Scan for the cell matching the given text and deliver its (x, y) coordinate at center. 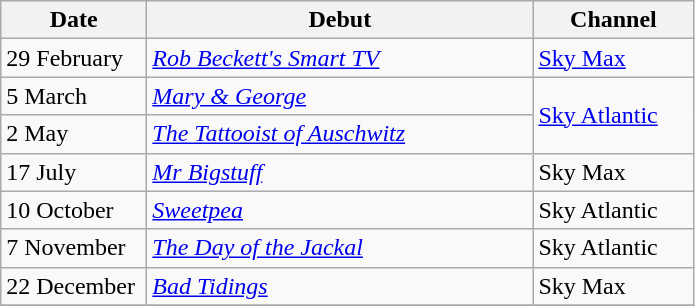
Mr Bigstuff (340, 172)
10 October (74, 210)
2 May (74, 134)
Channel (614, 20)
Rob Beckett's Smart TV (340, 58)
Date (74, 20)
29 February (74, 58)
17 July (74, 172)
Mary & George (340, 96)
The Tattooist of Auschwitz (340, 134)
22 December (74, 286)
5 March (74, 96)
7 November (74, 248)
Sweetpea (340, 210)
Debut (340, 20)
Bad Tidings (340, 286)
The Day of the Jackal (340, 248)
